Search for the cell housing the specified text and yield its [x, y] center coordinate. 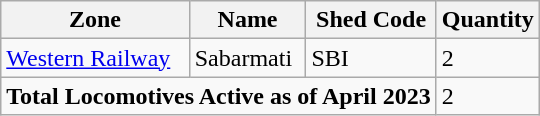
Shed Code [371, 20]
Sabarmati [248, 58]
SBI [371, 58]
Name [248, 20]
Quantity [488, 20]
Total Locomotives Active as of April 2023 [218, 96]
Western Railway [95, 58]
Zone [95, 20]
